Capture the cell that displays the provided text and extract its [x, y] central coordinate. 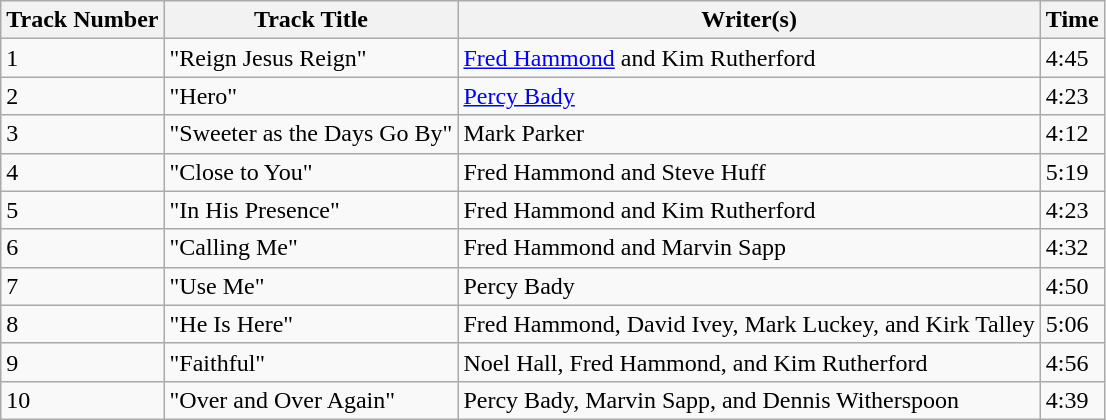
"Calling Me" [311, 248]
Writer(s) [749, 20]
Mark Parker [749, 134]
10 [82, 400]
"Sweeter as the Days Go By" [311, 134]
"Close to You" [311, 172]
5:19 [1072, 172]
1 [82, 58]
Percy Bady, Marvin Sapp, and Dennis Witherspoon [749, 400]
Noel Hall, Fred Hammond, and Kim Rutherford [749, 362]
3 [82, 134]
Fred Hammond, David Ivey, Mark Luckey, and Kirk Talley [749, 324]
9 [82, 362]
6 [82, 248]
"Reign Jesus Reign" [311, 58]
Time [1072, 20]
5:06 [1072, 324]
Track Title [311, 20]
4:50 [1072, 286]
5 [82, 210]
"In His Presence" [311, 210]
"Over and Over Again" [311, 400]
Fred Hammond and Steve Huff [749, 172]
4 [82, 172]
"He Is Here" [311, 324]
"Hero" [311, 96]
4:45 [1072, 58]
8 [82, 324]
Track Number [82, 20]
Fred Hammond and Marvin Sapp [749, 248]
4:56 [1072, 362]
2 [82, 96]
4:39 [1072, 400]
"Faithful" [311, 362]
"Use Me" [311, 286]
4:32 [1072, 248]
4:12 [1072, 134]
7 [82, 286]
